Pinpoint the cell where the given text exists, returning its [X, Y] midpoint coordinate. 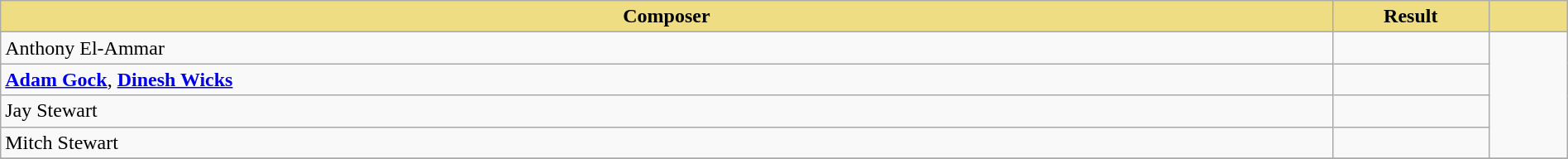
Composer [667, 17]
Jay Stewart [667, 111]
Result [1411, 17]
Anthony El-Ammar [667, 48]
Adam Gock, Dinesh Wicks [667, 79]
Mitch Stewart [667, 142]
